Locate the cell with the specified text and output its (X, Y) center coordinate. 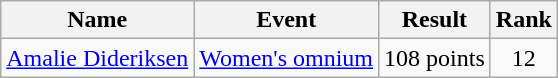
Amalie Dideriksen (98, 58)
Result (435, 20)
12 (524, 58)
108 points (435, 58)
Women's omnium (286, 58)
Name (98, 20)
Event (286, 20)
Rank (524, 20)
